Provide the (X, Y) coordinate of the cell's center where the given text is located.  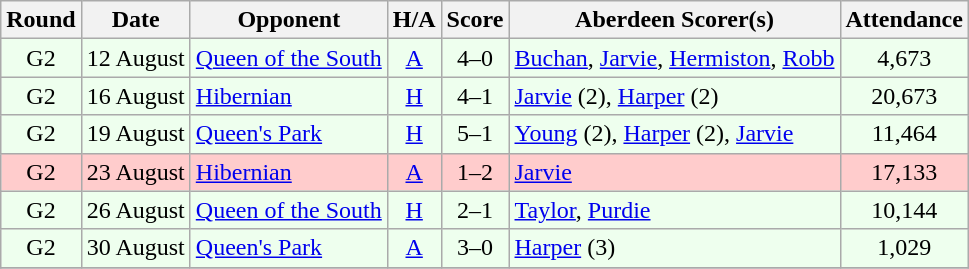
Taylor, Purdie (674, 210)
4–1 (475, 96)
Round (41, 20)
Aberdeen Scorer(s) (674, 20)
12 August (136, 58)
10,144 (904, 210)
Jarvie (674, 172)
Attendance (904, 20)
17,133 (904, 172)
Score (475, 20)
20,673 (904, 96)
Date (136, 20)
5–1 (475, 134)
4–0 (475, 58)
23 August (136, 172)
2–1 (475, 210)
H/A (414, 20)
19 August (136, 134)
11,464 (904, 134)
4,673 (904, 58)
3–0 (475, 248)
Opponent (288, 20)
1,029 (904, 248)
Jarvie (2), Harper (2) (674, 96)
30 August (136, 248)
Young (2), Harper (2), Jarvie (674, 134)
26 August (136, 210)
1–2 (475, 172)
Harper (3) (674, 248)
Buchan, Jarvie, Hermiston, Robb (674, 58)
16 August (136, 96)
